From the cell containing the given text, extract its center point as (x, y) coordinate. 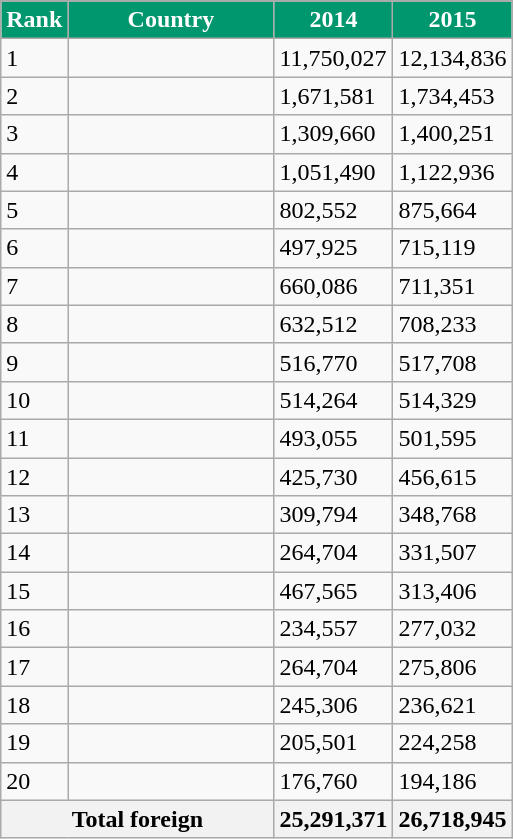
632,512 (334, 324)
17 (34, 667)
497,925 (334, 248)
Rank (34, 20)
236,621 (452, 705)
501,595 (452, 438)
1 (34, 58)
1,400,251 (452, 134)
11 (34, 438)
245,306 (334, 705)
176,760 (334, 781)
194,186 (452, 781)
802,552 (334, 210)
277,032 (452, 629)
5 (34, 210)
9 (34, 362)
1,734,453 (452, 96)
467,565 (334, 591)
224,258 (452, 743)
711,351 (452, 286)
348,768 (452, 515)
15 (34, 591)
3 (34, 134)
715,119 (452, 248)
514,329 (452, 400)
13 (34, 515)
14 (34, 553)
1,309,660 (334, 134)
2015 (452, 20)
875,664 (452, 210)
517,708 (452, 362)
12 (34, 477)
11,750,027 (334, 58)
26,718,945 (452, 819)
7 (34, 286)
313,406 (452, 591)
1,122,936 (452, 172)
8 (34, 324)
16 (34, 629)
425,730 (334, 477)
514,264 (334, 400)
2014 (334, 20)
Total foreign (138, 819)
708,233 (452, 324)
Country (171, 20)
20 (34, 781)
10 (34, 400)
2 (34, 96)
309,794 (334, 515)
234,557 (334, 629)
1,671,581 (334, 96)
4 (34, 172)
18 (34, 705)
331,507 (452, 553)
1,051,490 (334, 172)
205,501 (334, 743)
516,770 (334, 362)
25,291,371 (334, 819)
19 (34, 743)
6 (34, 248)
493,055 (334, 438)
12,134,836 (452, 58)
660,086 (334, 286)
275,806 (452, 667)
456,615 (452, 477)
